Search for the cell housing the specified text and yield its [x, y] center coordinate. 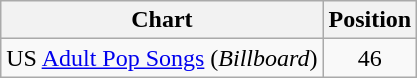
Position [370, 20]
46 [370, 58]
US Adult Pop Songs (Billboard) [162, 58]
Chart [162, 20]
